For the text-containing cell, return its midpoint in (x, y) coordinate format. 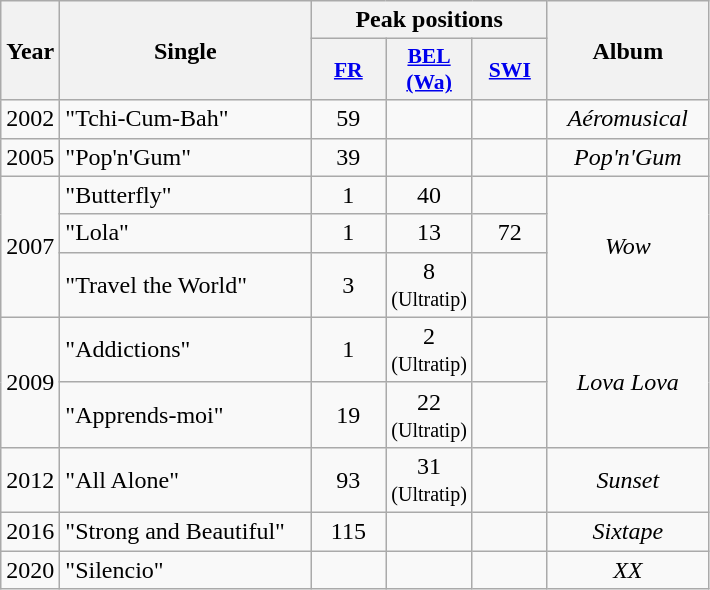
2020 (30, 569)
22(Ultratip) (430, 414)
"All Alone" (186, 480)
31(Ultratip) (430, 480)
2009 (30, 382)
3 (348, 284)
39 (348, 157)
"Apprends-moi" (186, 414)
2002 (30, 119)
"Tchi-Cum-Bah" (186, 119)
72 (510, 233)
BEL (Wa) (430, 70)
Sunset (628, 480)
"Pop'n'Gum" (186, 157)
"Travel the World" (186, 284)
8(Ultratip) (430, 284)
Wow (628, 246)
13 (430, 233)
59 (348, 119)
"Addictions" (186, 350)
Peak positions (429, 20)
"Silencio" (186, 569)
Album (628, 50)
2016 (30, 531)
Year (30, 50)
"Butterfly" (186, 195)
40 (430, 195)
FR (348, 70)
Single (186, 50)
2(Ultratip) (430, 350)
"Strong and Beautiful" (186, 531)
2012 (30, 480)
SWI (510, 70)
115 (348, 531)
Aéromusical (628, 119)
Sixtape (628, 531)
19 (348, 414)
"Lola" (186, 233)
2005 (30, 157)
93 (348, 480)
Lova Lova (628, 382)
XX (628, 569)
Pop'n'Gum (628, 157)
2007 (30, 246)
